Extract the (x, y) coordinate from the center of the cell holding the provided text.  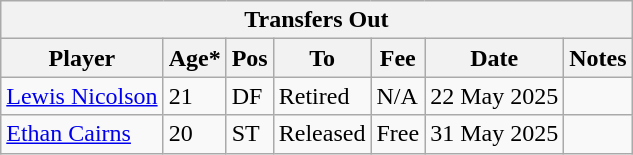
20 (194, 134)
Transfers Out (316, 20)
N/A (398, 96)
Retired (322, 96)
Pos (250, 58)
To (322, 58)
Date (494, 58)
21 (194, 96)
DF (250, 96)
22 May 2025 (494, 96)
Age* (194, 58)
Fee (398, 58)
Player (82, 58)
31 May 2025 (494, 134)
Released (322, 134)
Free (398, 134)
Ethan Cairns (82, 134)
Lewis Nicolson (82, 96)
Notes (598, 58)
ST (250, 134)
